Capture the cell that displays the provided text and extract its [x, y] central coordinate. 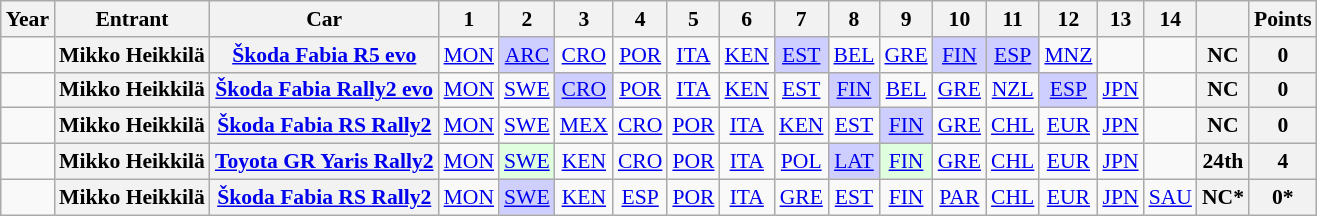
Škoda Fabia Rally2 evo [324, 90]
Car [324, 19]
NZL [1012, 90]
2 [527, 19]
7 [801, 19]
Toyota GR Yaris Rally2 [324, 162]
6 [747, 19]
MNZ [1068, 55]
POL [801, 162]
9 [906, 19]
Škoda Fabia R5 evo [324, 55]
24th [1223, 162]
SAU [1170, 197]
PAR [960, 197]
1 [470, 19]
ARC [527, 55]
14 [1170, 19]
Points [1283, 19]
Entrant [132, 19]
10 [960, 19]
8 [854, 19]
Year [28, 19]
3 [584, 19]
NC* [1223, 197]
5 [693, 19]
12 [1068, 19]
MEX [584, 126]
13 [1120, 19]
0* [1283, 197]
11 [1012, 19]
LAT [854, 162]
